Detect which cell encompasses the target text, then output its [x, y] center coordinate. 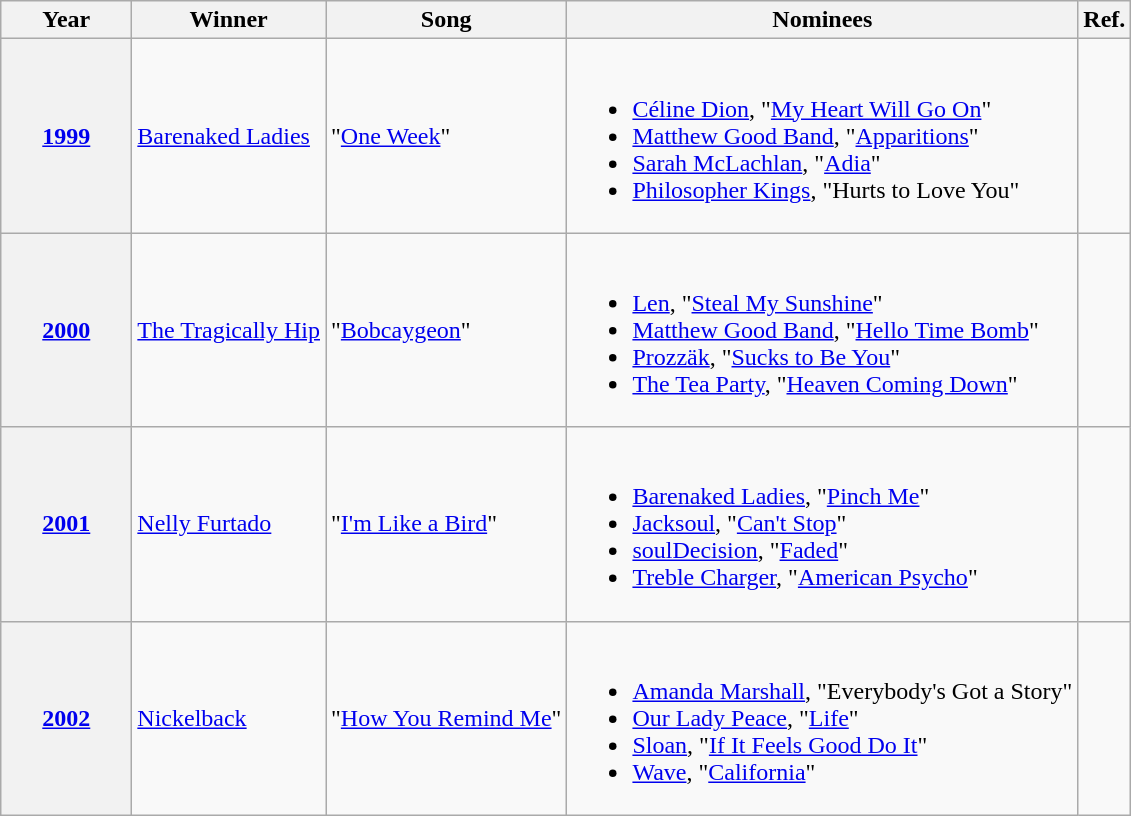
Song [446, 20]
2002 [66, 718]
The Tragically Hip [229, 330]
"I'm Like a Bird" [446, 524]
Len, "Steal My Sunshine"Matthew Good Band, "Hello Time Bomb"Prozzäk, "Sucks to Be You"The Tea Party, "Heaven Coming Down" [822, 330]
Year [66, 20]
Barenaked Ladies [229, 136]
Nominees [822, 20]
Nelly Furtado [229, 524]
"How You Remind Me" [446, 718]
"One Week" [446, 136]
2000 [66, 330]
Céline Dion, "My Heart Will Go On"Matthew Good Band, "Apparitions"Sarah McLachlan, "Adia"Philosopher Kings, "Hurts to Love You" [822, 136]
Amanda Marshall, "Everybody's Got a Story"Our Lady Peace, "Life"Sloan, "If It Feels Good Do It"Wave, "California" [822, 718]
2001 [66, 524]
Winner [229, 20]
1999 [66, 136]
Barenaked Ladies, "Pinch Me"Jacksoul, "Can't Stop"soulDecision, "Faded"Treble Charger, "American Psycho" [822, 524]
"Bobcaygeon" [446, 330]
Nickelback [229, 718]
Ref. [1104, 20]
